Determine the [x, y] coordinate at the center of the cell enclosing the given text.  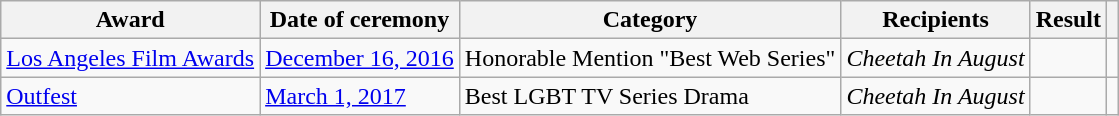
Category [650, 20]
Recipients [936, 20]
Outfest [130, 96]
December 16, 2016 [360, 58]
Best LGBT TV Series Drama [650, 96]
Honorable Mention "Best Web Series" [650, 58]
Award [130, 20]
Los Angeles Film Awards [130, 58]
March 1, 2017 [360, 96]
Result [1068, 20]
Date of ceremony [360, 20]
